Pinpoint the cell where the given text exists, returning its [x, y] midpoint coordinate. 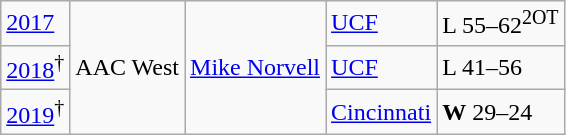
AAC West [128, 68]
2017 [36, 24]
W 29–24 [501, 112]
Mike Norvell [256, 68]
L 41–56 [501, 68]
2019† [36, 112]
Cincinnati [382, 112]
L 55–622OT [501, 24]
2018† [36, 68]
